Determine the [x, y] coordinate at the center of the cell enclosing the given text.  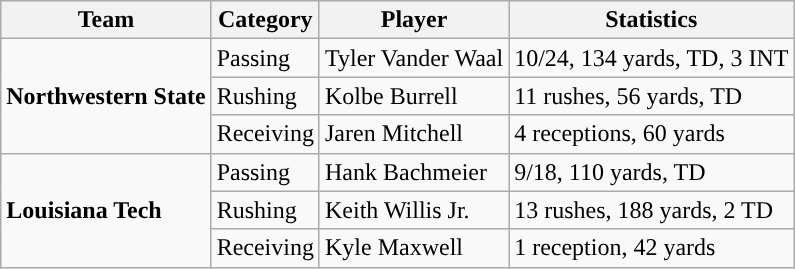
Category [265, 20]
4 receptions, 60 yards [652, 134]
Keith Willis Jr. [414, 210]
Hank Bachmeier [414, 172]
Kyle Maxwell [414, 248]
Player [414, 20]
13 rushes, 188 yards, 2 TD [652, 210]
Louisiana Tech [106, 210]
1 reception, 42 yards [652, 248]
10/24, 134 yards, TD, 3 INT [652, 58]
Team [106, 20]
Kolbe Burrell [414, 96]
9/18, 110 yards, TD [652, 172]
Northwestern State [106, 96]
Statistics [652, 20]
11 rushes, 56 yards, TD [652, 96]
Jaren Mitchell [414, 134]
Tyler Vander Waal [414, 58]
